Output the (x, y) coordinate of the center of the cell containing the given text.  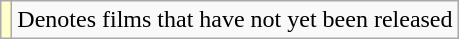
Denotes films that have not yet been released (235, 20)
